Extract the (X, Y) coordinate from the center of the cell holding the provided text.  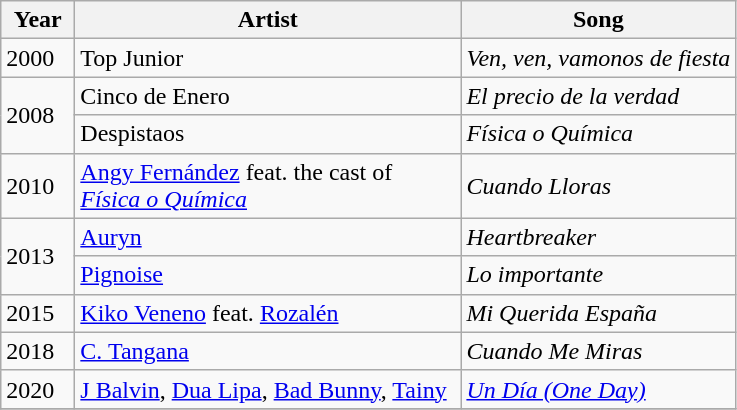
Song (598, 20)
2010 (38, 186)
Lo importante (598, 275)
Auryn (268, 237)
Un Día (One Day) (598, 389)
Despistaos (268, 134)
Mi Querida España (598, 313)
Cuando Me Miras (598, 351)
Física o Química (598, 134)
2008 (38, 115)
2000 (38, 58)
Cuando Lloras (598, 186)
2018 (38, 351)
Kiko Veneno feat. Rozalén (268, 313)
Ven, ven, vamonos de fiesta (598, 58)
Year (38, 20)
J Balvin, Dua Lipa, Bad Bunny, Tainy (268, 389)
Heartbreaker (598, 237)
2015 (38, 313)
Pignoise (268, 275)
Artist (268, 20)
2013 (38, 256)
Angy Fernández feat. the cast of Física o Química (268, 186)
2020 (38, 389)
El precio de la verdad (598, 96)
Top Junior (268, 58)
Cinco de Enero (268, 96)
C. Tangana (268, 351)
